Capture the cell that displays the provided text and extract its (x, y) central coordinate. 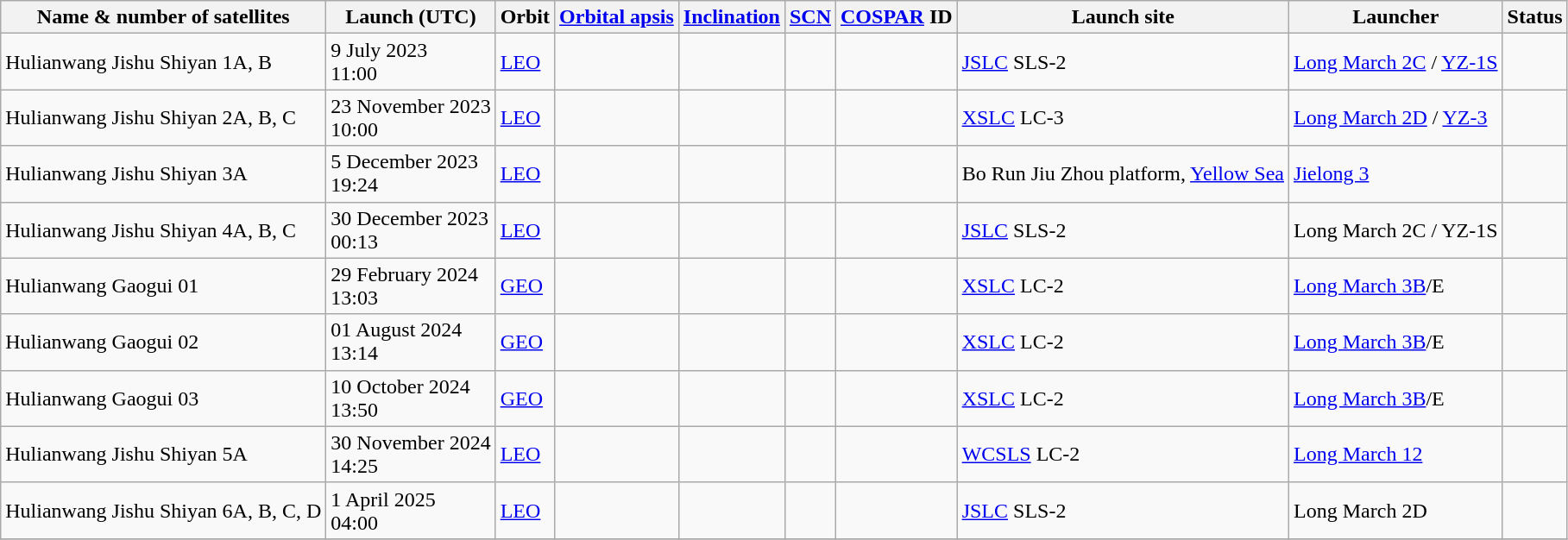
Jielong 3 (1396, 174)
Long March 2D / YZ-3 (1396, 117)
29 February 202413:03 (411, 286)
Launch site (1123, 17)
SCN (809, 17)
WCSLS LC-2 (1123, 454)
COSPAR ID (897, 17)
Hulianwang Jishu Shiyan 4A, B, C (164, 229)
23 November 202310:00 (411, 117)
Inclination (732, 17)
5 December 202319:24 (411, 174)
Hulianwang Gaogui 01 (164, 286)
Long March 2D (1396, 511)
10 October 202413:50 (411, 399)
Hulianwang Gaogui 03 (164, 399)
Launcher (1396, 17)
Hulianwang Jishu Shiyan 1A, B (164, 62)
9 July 202311:00 (411, 62)
Hulianwang Jishu Shiyan 3A (164, 174)
1 April 202504:00 (411, 511)
Orbital apsis (617, 17)
Name & number of satellites (164, 17)
Hulianwang Jishu Shiyan 6A, B, C, D (164, 511)
30 December 202300:13 (411, 229)
Hulianwang Jishu Shiyan 2A, B, C (164, 117)
Hulianwang Jishu Shiyan 5A (164, 454)
30 November 202414:25 (411, 454)
Orbit (525, 17)
Long March 12 (1396, 454)
Hulianwang Gaogui 02 (164, 342)
XSLC LC-3 (1123, 117)
Launch (UTC) (411, 17)
Bo Run Jiu Zhou platform, Yellow Sea (1123, 174)
Status (1534, 17)
01 August 202413:14 (411, 342)
